Provide the (x, y) coordinate of the cell's center where the given text is located.  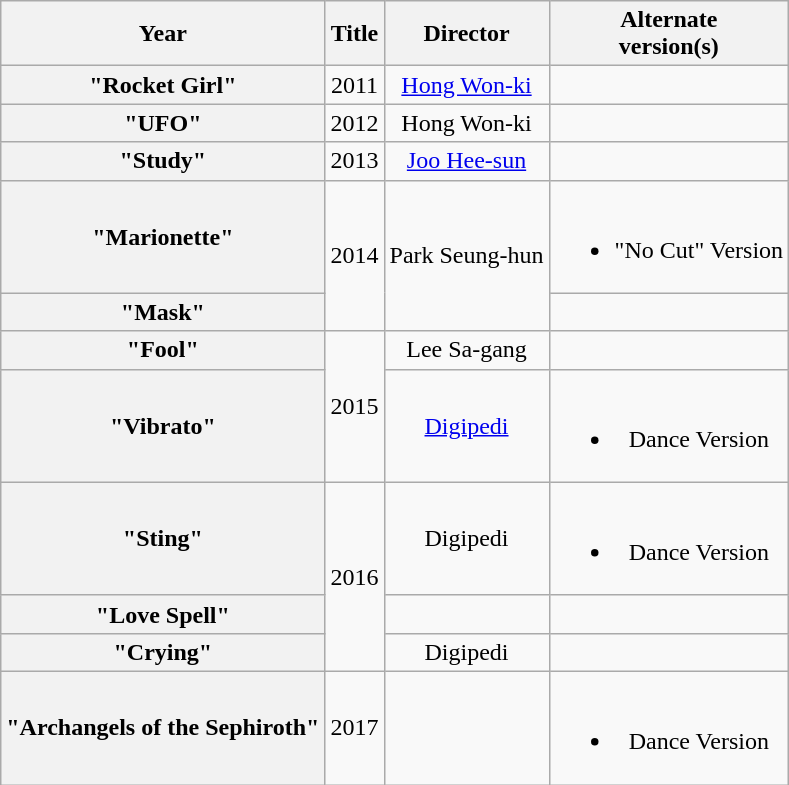
"Rocket Girl" (163, 85)
Title (354, 34)
Alternateversion(s) (669, 34)
"Sting" (163, 538)
Director (466, 34)
"Mask" (163, 312)
"Vibrato" (163, 426)
"Marionette" (163, 236)
2016 (354, 576)
2013 (354, 161)
"Study" (163, 161)
"Fool" (163, 350)
2012 (354, 123)
"UFO" (163, 123)
2011 (354, 85)
2015 (354, 406)
"Crying" (163, 652)
"Love Spell" (163, 614)
"No Cut" Version (669, 236)
Lee Sa-gang (466, 350)
Year (163, 34)
2017 (354, 728)
Park Seung-hun (466, 256)
2014 (354, 256)
Joo Hee-sun (466, 161)
"Archangels of the Sephiroth" (163, 728)
